For the text-containing cell, return its midpoint in (x, y) coordinate format. 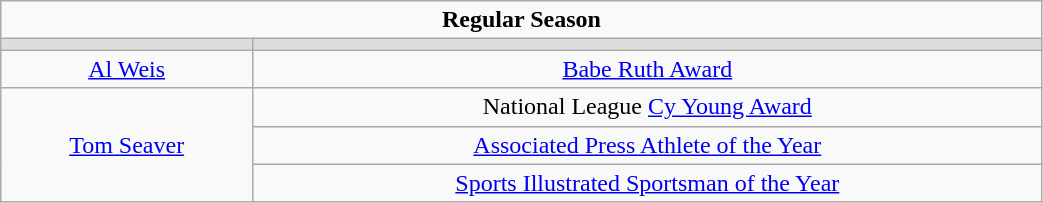
Sports Illustrated Sportsman of the Year (648, 183)
Babe Ruth Award (648, 69)
Associated Press Athlete of the Year (648, 145)
Tom Seaver (127, 145)
National League Cy Young Award (648, 107)
Al Weis (127, 69)
Regular Season (522, 20)
